Return the (X, Y) coordinate for the center point of the cell that contains the specified text.  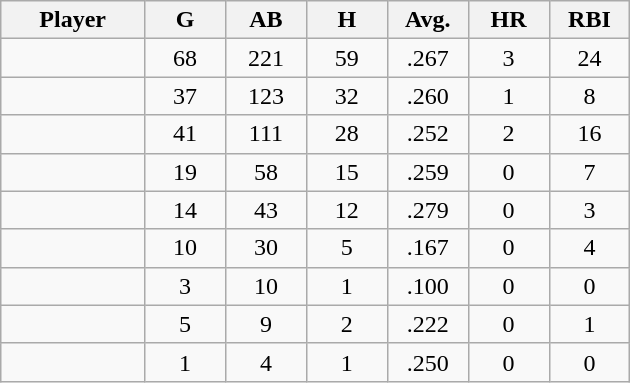
30 (266, 248)
RBI (590, 20)
41 (186, 134)
8 (590, 96)
221 (266, 58)
Player (73, 20)
28 (346, 134)
.279 (428, 210)
59 (346, 58)
7 (590, 172)
9 (266, 324)
G (186, 20)
.100 (428, 286)
.260 (428, 96)
32 (346, 96)
.259 (428, 172)
.167 (428, 248)
37 (186, 96)
.252 (428, 134)
111 (266, 134)
HR (508, 20)
24 (590, 58)
12 (346, 210)
123 (266, 96)
19 (186, 172)
H (346, 20)
43 (266, 210)
16 (590, 134)
AB (266, 20)
15 (346, 172)
14 (186, 210)
Avg. (428, 20)
58 (266, 172)
.222 (428, 324)
.267 (428, 58)
68 (186, 58)
.250 (428, 362)
